Detect which cell encompasses the target text, then output its (x, y) center coordinate. 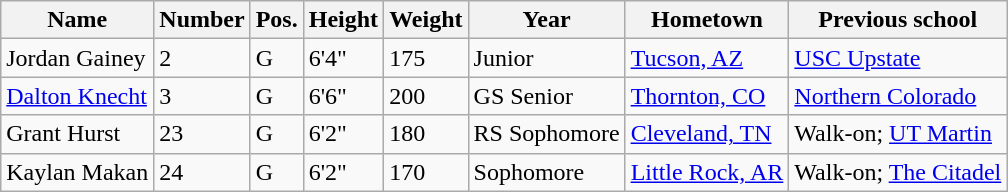
Cleveland, TN (707, 134)
Year (546, 20)
Weight (426, 20)
Height (343, 20)
6'6" (343, 96)
Hometown (707, 20)
Northern Colorado (898, 96)
2 (202, 58)
Previous school (898, 20)
200 (426, 96)
Sophomore (546, 172)
Walk-on; The Citadel (898, 172)
3 (202, 96)
23 (202, 134)
6'4" (343, 58)
Kaylan Makan (78, 172)
Dalton Knecht (78, 96)
Number (202, 20)
Pos. (276, 20)
175 (426, 58)
170 (426, 172)
Walk-on; UT Martin (898, 134)
Thornton, CO (707, 96)
Grant Hurst (78, 134)
Little Rock, AR (707, 172)
Name (78, 20)
Jordan Gainey (78, 58)
GS Senior (546, 96)
Junior (546, 58)
RS Sophomore (546, 134)
180 (426, 134)
Tucson, AZ (707, 58)
USC Upstate (898, 58)
24 (202, 172)
